Locate the cell with the specified text and output its (X, Y) center coordinate. 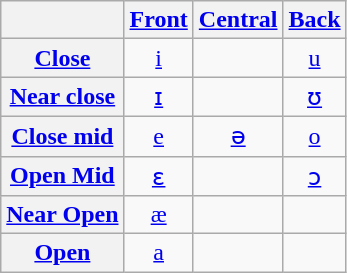
Open Mid (62, 176)
Front (158, 20)
Close mid (62, 136)
a (158, 253)
æ (158, 215)
i (158, 58)
ɔ (314, 176)
Near close (62, 97)
Central (238, 20)
o (314, 136)
ɪ (158, 97)
Near Open (62, 215)
u (314, 58)
ɛ (158, 176)
ə (238, 136)
Close (62, 58)
Back (314, 20)
ʊ (314, 97)
e (158, 136)
Open (62, 253)
